Pinpoint the cell where the given text exists, returning its (X, Y) midpoint coordinate. 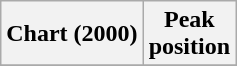
Peakposition (189, 34)
Chart (2000) (72, 34)
